From the cell containing the given text, extract its center point as [x, y] coordinate. 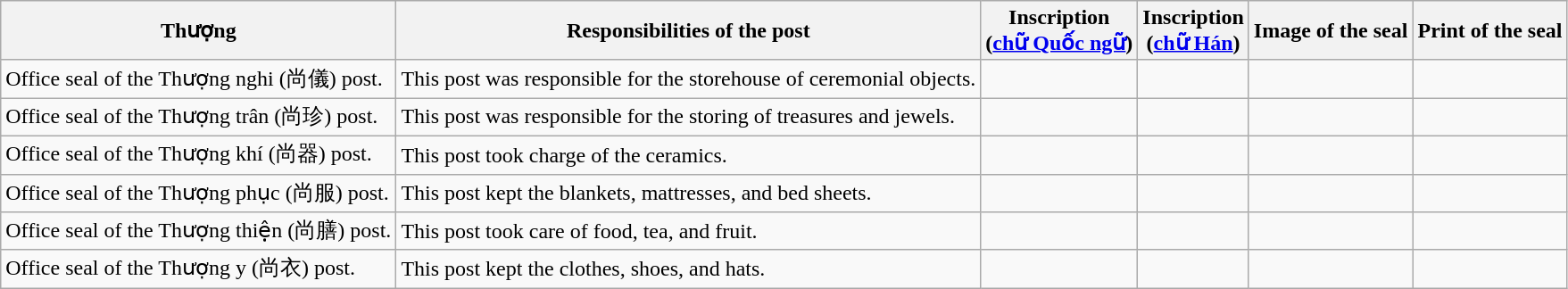
Thượng [198, 30]
This post was responsible for the storing of treasures and jewels. [689, 118]
Inscription(chữ Hán) [1193, 30]
This post kept the clothes, shoes, and hats. [689, 269]
This post took charge of the ceramics. [689, 155]
This post was responsible for the storehouse of ceremonial objects. [689, 78]
Office seal of the Thượng thiện (尚膳) post. [198, 232]
Office seal of the Thượng nghi (尚儀) post. [198, 78]
This post kept the blankets, mattresses, and bed sheets. [689, 193]
Responsibilities of the post [689, 30]
Inscription(chữ Quốc ngữ) [1059, 30]
Print of the seal [1490, 30]
Office seal of the Thượng y (尚衣) post. [198, 269]
Image of the seal [1331, 30]
This post took care of food, tea, and fruit. [689, 232]
Office seal of the Thượng phục (尚服) post. [198, 193]
Office seal of the Thượng khí (尚器) post. [198, 155]
Office seal of the Thượng trân (尚珍) post. [198, 118]
